Return (x, y) of the center of cell containing provided text 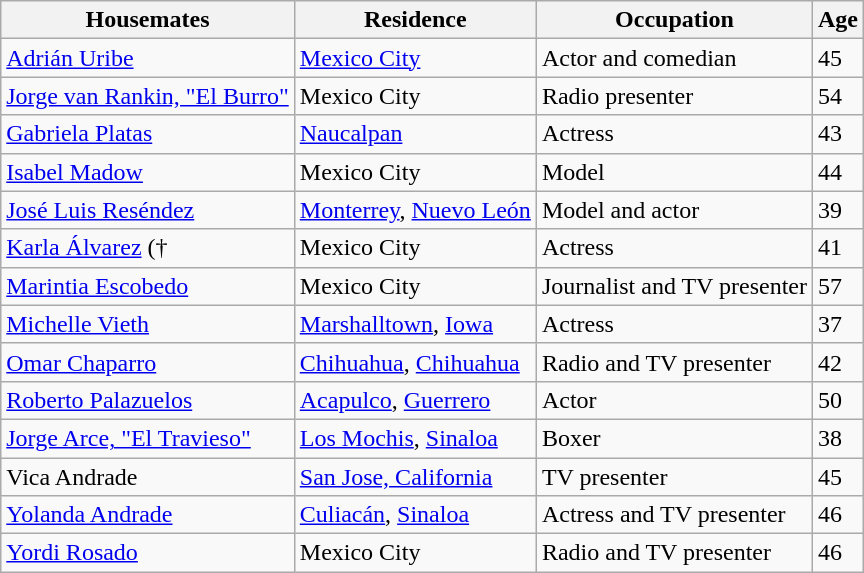
Housemates (148, 20)
Los Mochis, Sinaloa (415, 438)
Boxer (674, 438)
Yordi Rosado (148, 553)
San Jose, California (415, 477)
Model (674, 172)
Monterrey, Nuevo León (415, 210)
41 (838, 248)
Occupation (674, 20)
Karla Álvarez († (148, 248)
Marshalltown, Iowa (415, 324)
Isabel Madow (148, 172)
44 (838, 172)
Age (838, 20)
Culiacán, Sinaloa (415, 515)
José Luis Reséndez (148, 210)
57 (838, 286)
Michelle Vieth (148, 324)
Model and actor (674, 210)
Residence (415, 20)
Actor and comedian (674, 58)
Naucalpan (415, 134)
Actress and TV presenter (674, 515)
Gabriela Platas (148, 134)
43 (838, 134)
42 (838, 362)
Adrián Uribe (148, 58)
37 (838, 324)
39 (838, 210)
Jorge van Rankin, "El Burro" (148, 96)
Chihuahua, Chihuahua (415, 362)
TV presenter (674, 477)
Omar Chaparro (148, 362)
Marintia Escobedo (148, 286)
50 (838, 400)
Acapulco, Guerrero (415, 400)
Vica Andrade (148, 477)
Journalist and TV presenter (674, 286)
Roberto Palazuelos (148, 400)
54 (838, 96)
Radio presenter (674, 96)
Yolanda Andrade (148, 515)
38 (838, 438)
Jorge Arce, "El Travieso" (148, 438)
Actor (674, 400)
